Capture the cell that displays the provided text and extract its (X, Y) central coordinate. 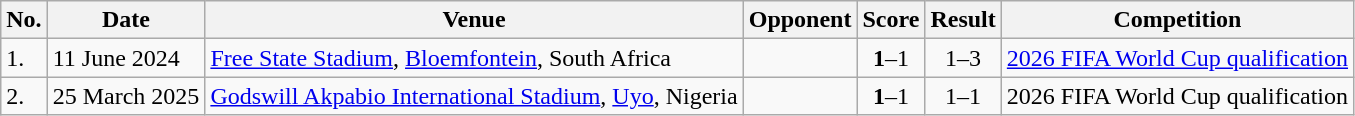
No. (24, 20)
Date (126, 20)
Competition (1177, 20)
Result (963, 20)
2. (24, 96)
25 March 2025 (126, 96)
11 June 2024 (126, 58)
Opponent (800, 20)
Free State Stadium, Bloemfontein, South Africa (474, 58)
1–3 (963, 58)
Godswill Akpabio International Stadium, Uyo, Nigeria (474, 96)
Venue (474, 20)
1. (24, 58)
Score (891, 20)
